Find where the given text appears and provide that cell's center as (x, y) coordinate. 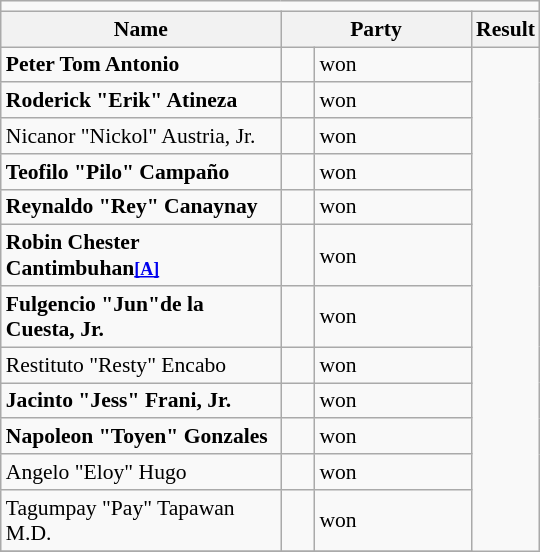
Roderick "Erik" Atineza (141, 101)
Name (141, 29)
Fulgencio "Jun"de la Cuesta, Jr. (141, 316)
Angelo "Eloy" Hugo (141, 472)
Jacinto "Jess" Frani, Jr. (141, 401)
Peter Tom Antonio (141, 65)
Restituto "Resty" Encabo (141, 365)
Party (376, 29)
Result (506, 29)
Robin Chester Cantimbuhan[A] (141, 256)
Reynaldo "Rey" Canaynay (141, 207)
Tagumpay "Pay" Tapawan M.D. (141, 520)
Nicanor "Nickol" Austria, Jr. (141, 136)
Napoleon "Toyen" Gonzales (141, 437)
Teofilo "Pilo" Campaño (141, 172)
